Identify which cell holds the provided text, then report its (x, y) central coordinate. 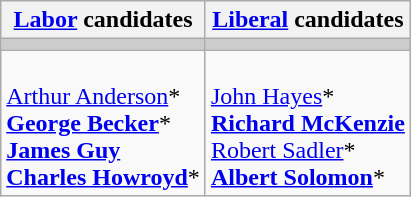
Arthur Anderson* George Becker* James Guy Charles Howroyd* (104, 123)
Labor candidates (104, 20)
John Hayes* Richard McKenzie Robert Sadler* Albert Solomon* (308, 123)
Liberal candidates (308, 20)
